Provide the [x, y] coordinate of the cell's center where the given text is located.  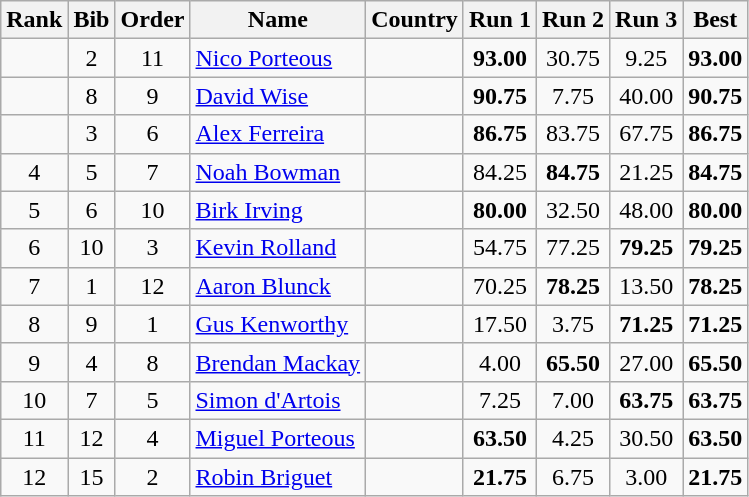
40.00 [646, 96]
Simon d'Artois [278, 400]
32.50 [572, 210]
Order [152, 20]
9.25 [646, 58]
Nico Porteous [278, 58]
Robin Briguet [278, 477]
17.50 [500, 324]
7.75 [572, 96]
Miguel Porteous [278, 438]
54.75 [500, 248]
13.50 [646, 286]
30.50 [646, 438]
Run 3 [646, 20]
4.25 [572, 438]
Country [415, 20]
Rank [34, 20]
7.25 [500, 400]
21.25 [646, 172]
Bib [92, 20]
67.75 [646, 134]
Kevin Rolland [278, 248]
David Wise [278, 96]
27.00 [646, 362]
77.25 [572, 248]
Birk Irving [278, 210]
Run 1 [500, 20]
6.75 [572, 477]
Alex Ferreira [278, 134]
70.25 [500, 286]
84.25 [500, 172]
Noah Bowman [278, 172]
Aaron Blunck [278, 286]
Best [716, 20]
83.75 [572, 134]
Gus Kenworthy [278, 324]
Name [278, 20]
3.75 [572, 324]
48.00 [646, 210]
7.00 [572, 400]
30.75 [572, 58]
Run 2 [572, 20]
Brendan Mackay [278, 362]
3.00 [646, 477]
15 [92, 477]
4.00 [500, 362]
